Search for the cell housing the specified text and yield its (X, Y) center coordinate. 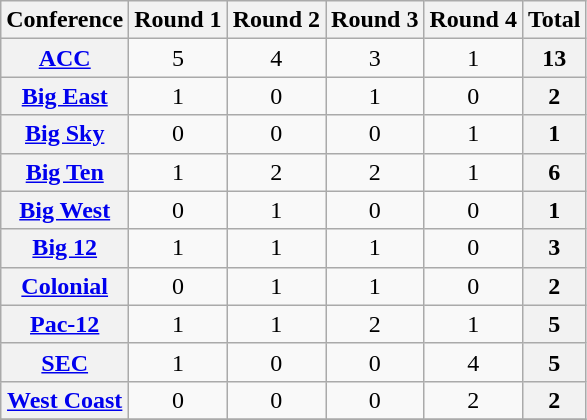
Colonial (65, 286)
Total (554, 20)
SEC (65, 362)
Big Sky (65, 134)
Pac-12 (65, 324)
Big East (65, 96)
West Coast (65, 400)
Big 12 (65, 248)
Round 4 (473, 20)
6 (554, 172)
13 (554, 58)
Round 2 (276, 20)
Big Ten (65, 172)
Round 3 (375, 20)
Conference (65, 20)
Big West (65, 210)
ACC (65, 58)
Round 1 (178, 20)
